Return [X, Y] of the center of cell containing provided text 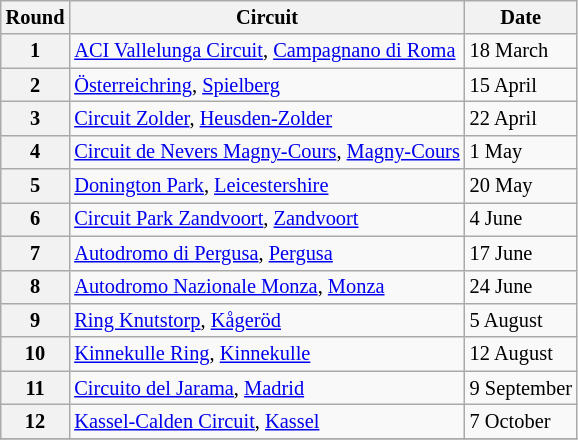
Autodromo di Pergusa, Pergusa [266, 253]
Kinnekulle Ring, Kinnekulle [266, 354]
8 [36, 287]
1 May [521, 152]
20 May [521, 186]
11 [36, 388]
6 [36, 219]
24 June [521, 287]
12 [36, 421]
12 August [521, 354]
Circuit Park Zandvoort, Zandvoort [266, 219]
Round [36, 17]
9 September [521, 388]
7 [36, 253]
1 [36, 51]
Kassel-Calden Circuit, Kassel [266, 421]
15 April [521, 85]
22 April [521, 118]
5 August [521, 320]
ACI Vallelunga Circuit, Campagnano di Roma [266, 51]
10 [36, 354]
Donington Park, Leicestershire [266, 186]
3 [36, 118]
Ring Knutstorp, Kågeröd [266, 320]
Autodromo Nazionale Monza, Monza [266, 287]
2 [36, 85]
7 October [521, 421]
Circuito del Jarama, Madrid [266, 388]
4 June [521, 219]
4 [36, 152]
9 [36, 320]
5 [36, 186]
Circuit de Nevers Magny-Cours, Magny-Cours [266, 152]
17 June [521, 253]
Date [521, 17]
18 March [521, 51]
Österreichring, Spielberg [266, 85]
Circuit [266, 17]
Circuit Zolder, Heusden-Zolder [266, 118]
